Output the (X, Y) coordinate of the center of the cell containing the given text.  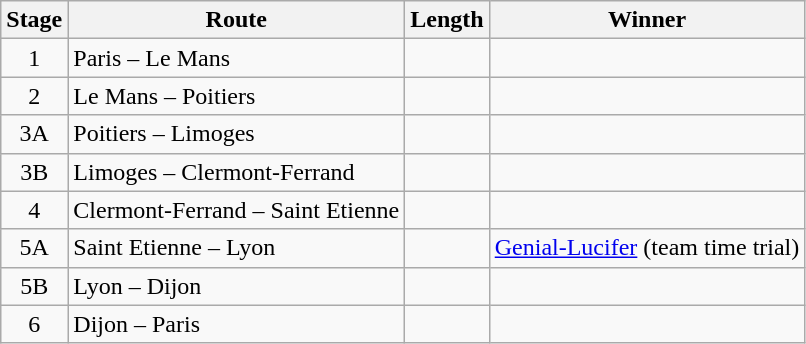
1 (34, 58)
Stage (34, 20)
Route (236, 20)
5B (34, 286)
Poitiers – Limoges (236, 134)
5A (34, 248)
Le Mans – Poitiers (236, 96)
Length (447, 20)
Winner (647, 20)
Paris – Le Mans (236, 58)
3A (34, 134)
Saint Etienne – Lyon (236, 248)
4 (34, 210)
2 (34, 96)
Clermont-Ferrand – Saint Etienne (236, 210)
Limoges – Clermont-Ferrand (236, 172)
Dijon – Paris (236, 324)
Genial-Lucifer (team time trial) (647, 248)
6 (34, 324)
Lyon – Dijon (236, 286)
3B (34, 172)
